Return the (x, y) coordinate for the center point of the cell that contains the specified text.  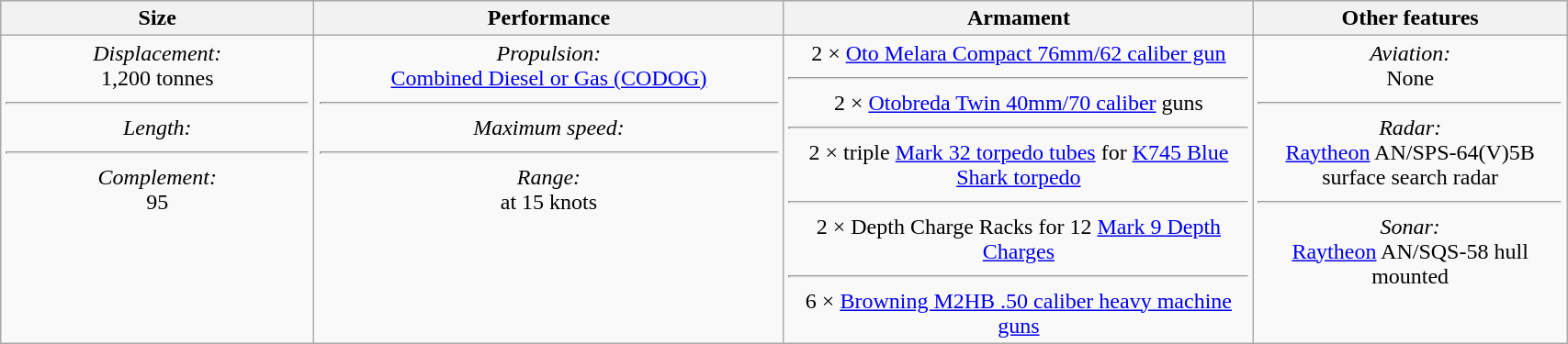
Armament (1018, 18)
Propulsion:Combined Diesel or Gas (CODOG) Maximum speed: Range: at 15 knots (549, 189)
Size (158, 18)
Aviation:None Radar:Raytheon AN/SPS-64(V)5B surface search radar Sonar:Raytheon AN/SQS-58 hull mounted (1411, 189)
Displacement:1,200 tonnes Length: Complement:95 (158, 189)
Performance (549, 18)
Other features (1411, 18)
